Search for the cell housing the specified text and yield its [x, y] center coordinate. 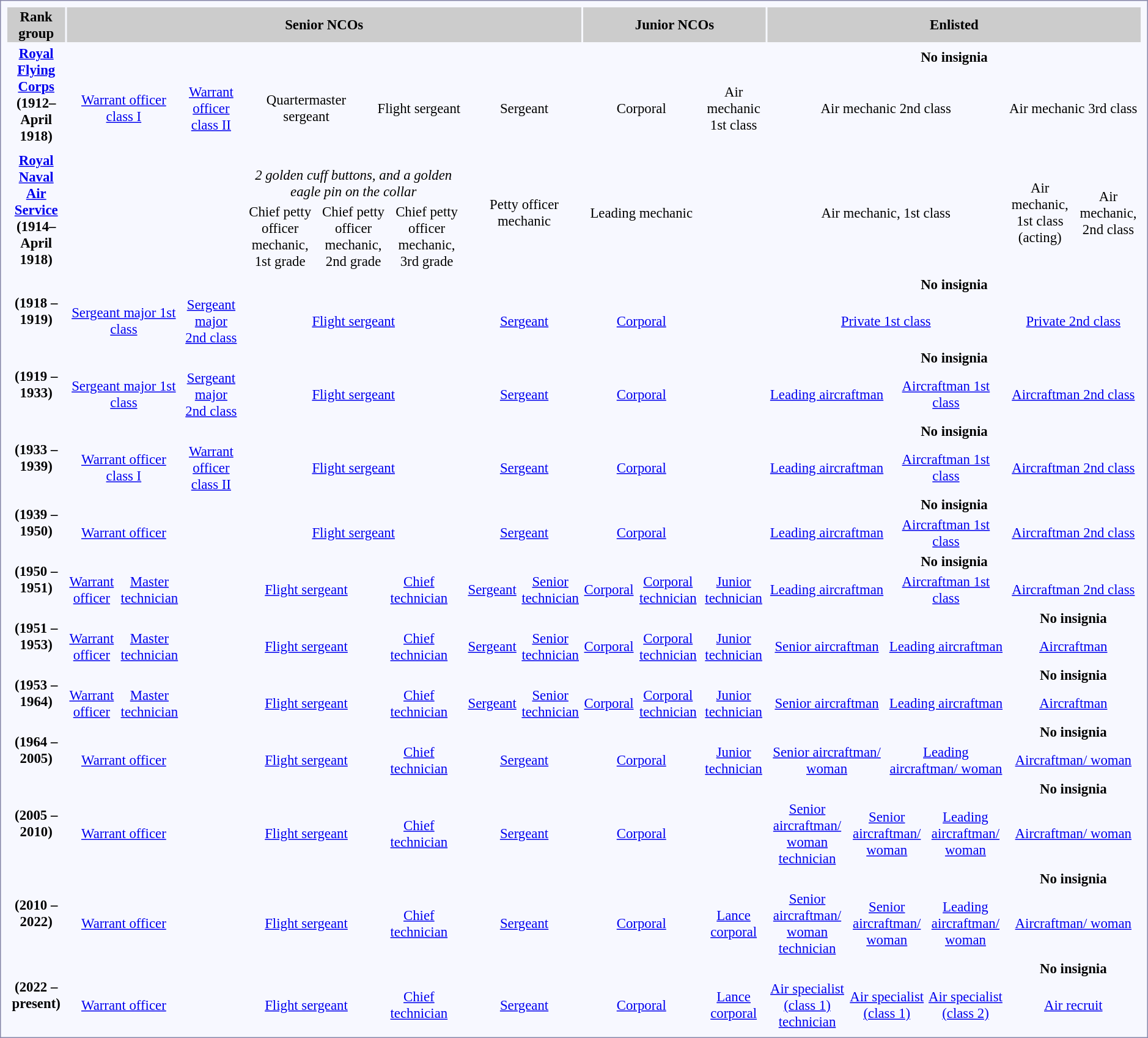
Quartermaster sergeant [306, 109]
Leading mechanic [641, 213]
Enlisted [954, 24]
Air mechanic 1st class [734, 109]
Air mechanic 2nd class [886, 109]
(1933 – 1939) [36, 457]
(1939 – 1950) [36, 523]
Air specialist (class 2) [965, 1005]
Chief petty officer mechanic, 1st grade [280, 237]
Royal Naval Air Service(1914–April 1918) [36, 210]
Private 1st class [886, 321]
(1919 – 1933) [36, 384]
(2010 – 2022) [36, 913]
Air mechanic, 1st class (acting) [1040, 213]
Chief petty officer mechanic, 2nd grade [353, 237]
Air mechanic, 2nd class [1108, 213]
Air specialist (class 1) technician [807, 1005]
2 golden cuff buttons, and a golden eagle pin on the collar [353, 183]
Chief petty officer mechanic, 3rd grade [427, 237]
Petty officer mechanic [524, 213]
(1951 – 1953) [36, 636]
Air recruit [1073, 1005]
Junior NCOs [675, 24]
Air mechanic, 1st class [886, 213]
(1950 – 1951) [36, 580]
Rank group [36, 24]
(2005 – 2010) [36, 823]
Senior NCOs [324, 24]
(1918 – 1919) [36, 311]
Air specialist (class 1) [886, 1005]
(1953 – 1964) [36, 693]
(2022 – present) [36, 995]
Air mechanic 3rd class [1073, 109]
Royal Flying Corps(1912–April 1918) [36, 94]
(1964 – 2005) [36, 750]
Private 2nd class [1073, 321]
